Determine the [x, y] coordinate at the center of the cell enclosing the given text.  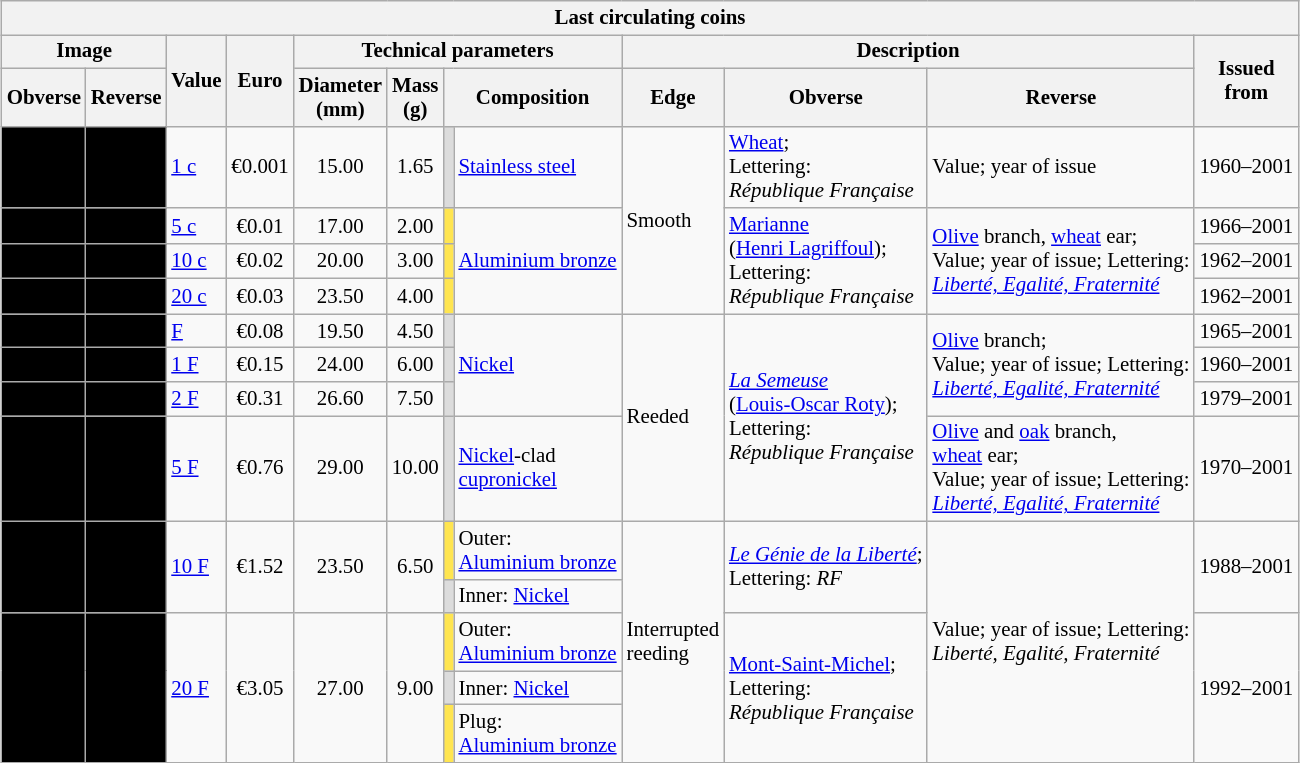
2 F [196, 399]
7.50 [416, 399]
€3.05 [260, 688]
€0.001 [260, 167]
€0.15 [260, 365]
Reeded [674, 418]
€0.01 [260, 226]
Euro [260, 81]
€0.31 [260, 399]
6.50 [416, 567]
10.00 [416, 469]
5 F [196, 469]
10 F [196, 567]
€0.02 [260, 260]
Edge [674, 97]
Stainless steel [538, 167]
Marianne(Henri Lagriffoul);Lettering:République Française [826, 261]
1.65 [416, 167]
17.00 [340, 226]
4.50 [416, 331]
Olive and oak branch,wheat ear;Value; year of issue; Lettering:Liberté, Egalité, Fraternité [1060, 469]
Smooth [674, 220]
Image [84, 52]
20.00 [340, 260]
Olive branch;Value; year of issue; Lettering:Liberté, Egalité, Fraternité [1060, 365]
Technical parameters [458, 52]
Plug:Aluminium bronze [538, 734]
1992–2001 [1246, 688]
Issuedfrom [1246, 81]
20 F [196, 688]
Last circulating coins [650, 18]
1979–2001 [1246, 399]
F [196, 331]
Description [908, 52]
Mont-Saint-Michel;Lettering:République Française [826, 688]
2.00 [416, 226]
Value [196, 81]
Le Génie de la Liberté;Lettering: RF [826, 567]
1 F [196, 365]
Value; year of issue [1060, 167]
Value; year of issue; Lettering:Liberté, Egalité, Fraternité [1060, 642]
1988–2001 [1246, 567]
La Semeuse(Louis-Oscar Roty);Lettering:République Française [826, 418]
€0.76 [260, 469]
Olive branch, wheat ear;Value; year of issue; Lettering:Liberté, Egalité, Fraternité [1060, 261]
19.50 [340, 331]
27.00 [340, 688]
1970–2001 [1246, 469]
24.00 [340, 365]
€0.08 [260, 331]
€0.03 [260, 296]
Wheat;Lettering:République Française [826, 167]
1 c [196, 167]
€1.52 [260, 567]
9.00 [416, 688]
5 c [196, 226]
Nickel-cladcupronickel [538, 469]
1965–2001 [1246, 331]
Composition [533, 97]
Diameter(mm) [340, 97]
20 c [196, 296]
Aluminium bronze [538, 261]
10 c [196, 260]
Nickel [538, 365]
4.00 [416, 296]
Interruptedreeding [674, 642]
1966–2001 [1246, 226]
29.00 [340, 469]
3.00 [416, 260]
15.00 [340, 167]
Mass(g) [416, 97]
26.60 [340, 399]
6.00 [416, 365]
